Search for the cell housing the specified text and yield its [x, y] center coordinate. 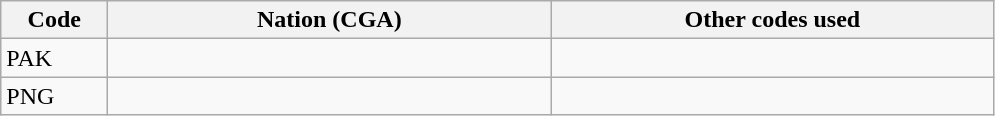
Other codes used [772, 20]
Code [54, 20]
PAK [54, 58]
PNG [54, 96]
Nation (CGA) [330, 20]
